Return the (x, y) coordinate for the center point of the cell that contains the specified text.  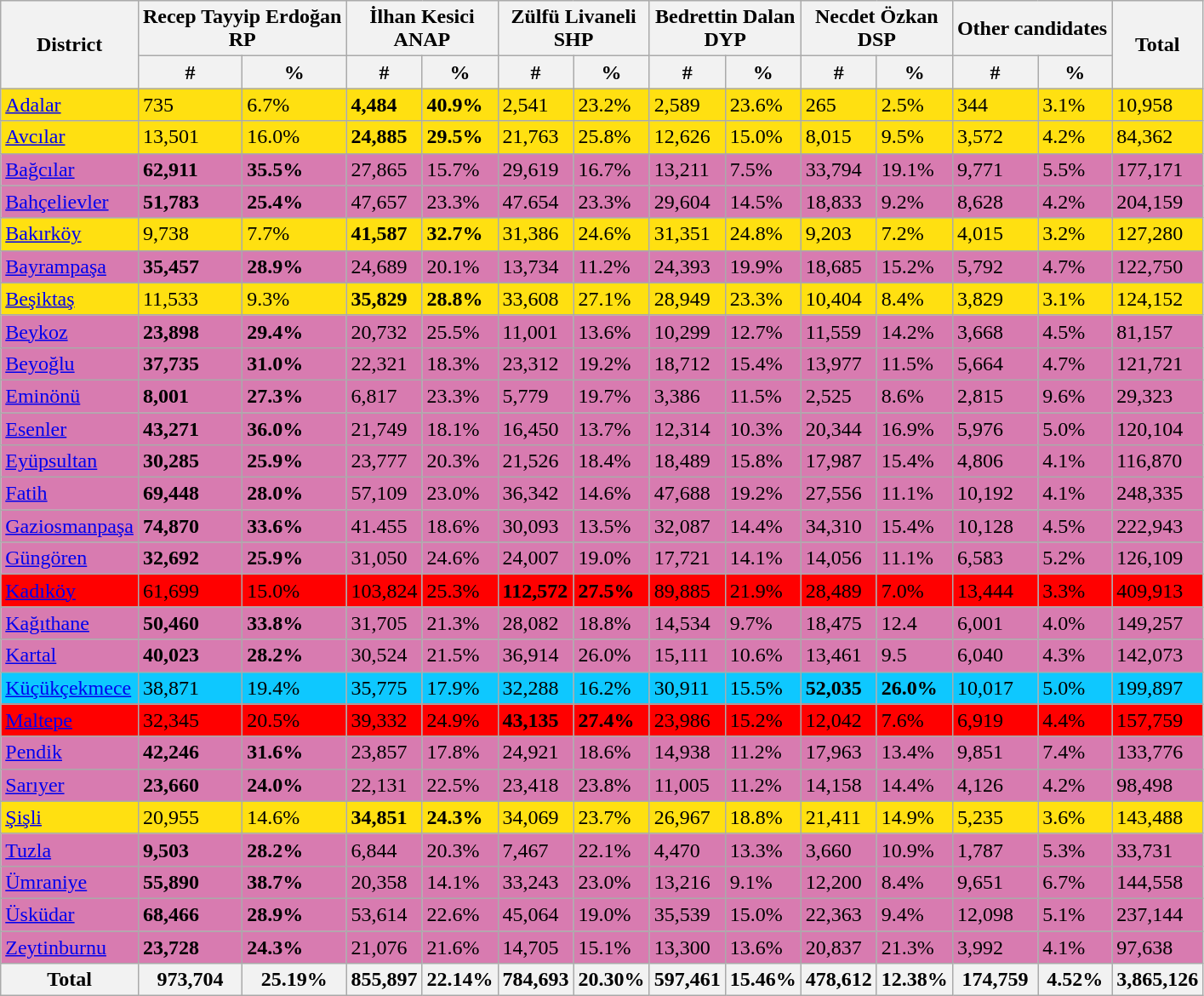
30,093 (536, 526)
10.3% (762, 428)
10,192 (995, 494)
84,362 (1157, 137)
20.30% (611, 980)
47,688 (688, 494)
30,524 (385, 655)
10.9% (914, 850)
9.2% (914, 202)
116,870 (1157, 461)
18,685 (839, 266)
9,503 (190, 850)
24,885 (385, 137)
13.5% (611, 526)
28.0% (294, 494)
40,023 (190, 655)
21,763 (536, 137)
597,461 (688, 980)
13.3% (762, 850)
16.0% (294, 137)
41.455 (385, 526)
13,734 (536, 266)
18.4% (611, 461)
7.7% (294, 234)
5.2% (1076, 558)
34,069 (536, 817)
47.654 (536, 202)
28,949 (688, 299)
478,612 (839, 980)
2,525 (839, 396)
15.1% (611, 947)
35.5% (294, 169)
22.14% (459, 980)
9,203 (839, 234)
13.7% (611, 428)
42,246 (190, 753)
13,211 (688, 169)
Eminönü (70, 396)
3.2% (1076, 234)
36,342 (536, 494)
15.46% (762, 980)
40.9% (459, 105)
19.7% (611, 396)
31,050 (385, 558)
5.5% (1076, 169)
14,056 (839, 558)
11,559 (839, 331)
12,098 (995, 914)
24.9% (459, 720)
9.1% (762, 882)
Beykoz (70, 331)
35,829 (385, 299)
3,668 (995, 331)
25.5% (459, 331)
5,664 (995, 363)
103,824 (385, 591)
3.3% (1076, 591)
98,498 (1157, 785)
784,693 (536, 980)
11,005 (688, 785)
9.3% (294, 299)
9,651 (995, 882)
16.7% (611, 169)
Fatih (70, 494)
4,126 (995, 785)
41,587 (385, 234)
27.3% (294, 396)
344 (995, 105)
22.6% (459, 914)
Bayrampaşa (70, 266)
9.5 (914, 655)
14,534 (688, 623)
8,001 (190, 396)
4.52% (1076, 980)
112,572 (536, 591)
Kadıköy (70, 591)
33,243 (536, 882)
12,200 (839, 882)
27.5% (611, 591)
7.4% (1076, 753)
Recep Tayyip ErdoğanRP (242, 29)
17,963 (839, 753)
20,344 (839, 428)
29,619 (536, 169)
16.9% (914, 428)
23,898 (190, 331)
3,386 (688, 396)
50,460 (190, 623)
Üsküdar (70, 914)
51,783 (190, 202)
12,042 (839, 720)
29.4% (294, 331)
3.6% (1076, 817)
18,475 (839, 623)
5.3% (1076, 850)
13,444 (995, 591)
Gaziosmanpaşa (70, 526)
22,363 (839, 914)
23,986 (688, 720)
Kağıthane (70, 623)
855,897 (385, 980)
31,705 (385, 623)
23,857 (385, 753)
142,073 (1157, 655)
6,001 (995, 623)
İlhan KesiciANAP (422, 29)
33,794 (839, 169)
14,938 (688, 753)
35,539 (688, 914)
4,470 (688, 850)
21.5% (459, 655)
Adalar (70, 105)
62,911 (190, 169)
9.7% (762, 623)
22.5% (459, 785)
27,556 (839, 494)
127,280 (1157, 234)
24,921 (536, 753)
6,844 (385, 850)
68,466 (190, 914)
10,128 (995, 526)
97,638 (1157, 947)
7.5% (762, 169)
3,865,126 (1157, 980)
17.8% (459, 753)
18,489 (688, 461)
Güngören (70, 558)
6,817 (385, 396)
18,712 (688, 363)
16,450 (536, 428)
3,572 (995, 137)
248,335 (1157, 494)
35,457 (190, 266)
265 (839, 105)
7.0% (914, 591)
52,035 (839, 688)
28,489 (839, 591)
74,870 (190, 526)
Other candidates (1031, 29)
24,393 (688, 266)
5,779 (536, 396)
Kartal (70, 655)
13,461 (839, 655)
31,386 (536, 234)
7,467 (536, 850)
9,738 (190, 234)
14.5% (762, 202)
13,977 (839, 363)
9.6% (1076, 396)
8.6% (914, 396)
2.5% (914, 105)
36.0% (294, 428)
23,728 (190, 947)
43,271 (190, 428)
13,216 (688, 882)
2,589 (688, 105)
Maltepe (70, 720)
20,732 (385, 331)
21,411 (839, 817)
27.1% (611, 299)
33.6% (294, 526)
11,001 (536, 331)
20,955 (190, 817)
57,109 (385, 494)
222,943 (1157, 526)
5,976 (995, 428)
21.6% (459, 947)
133,776 (1157, 753)
22,131 (385, 785)
34,851 (385, 817)
199,897 (1157, 688)
32,288 (536, 688)
38.7% (294, 882)
4,015 (995, 234)
Bedrettin DalanDYP (725, 29)
4,484 (385, 105)
31.0% (294, 363)
120,104 (1157, 428)
36,914 (536, 655)
973,704 (190, 980)
28,082 (536, 623)
Tuzla (70, 850)
34,310 (839, 526)
21,749 (385, 428)
23,660 (190, 785)
89,885 (688, 591)
Zülfü LivaneliSHP (573, 29)
11,533 (190, 299)
28.8% (459, 299)
3,992 (995, 947)
Beyoğlu (70, 363)
81,157 (1157, 331)
Bahçelievler (70, 202)
5,792 (995, 266)
Şişli (70, 817)
17,721 (688, 558)
31,351 (688, 234)
8,015 (839, 137)
12,314 (688, 428)
61,699 (190, 591)
4.3% (1076, 655)
24,689 (385, 266)
69,448 (190, 494)
Eyüpsultan (70, 461)
47,657 (385, 202)
22,321 (385, 363)
26,967 (688, 817)
12.38% (914, 980)
21,076 (385, 947)
23,418 (536, 785)
15.8% (762, 461)
1,787 (995, 850)
15.7% (459, 169)
9,771 (995, 169)
27,865 (385, 169)
25.8% (611, 137)
19.4% (294, 688)
Zeytinburnu (70, 947)
21.9% (762, 591)
20.1% (459, 266)
13,501 (190, 137)
2,815 (995, 396)
18.3% (459, 363)
32,345 (190, 720)
7.2% (914, 234)
20,358 (385, 882)
Sarıyer (70, 785)
14.9% (914, 817)
Ümraniye (70, 882)
45,064 (536, 914)
14,705 (536, 947)
37,735 (190, 363)
24.0% (294, 785)
17,987 (839, 461)
13,300 (688, 947)
237,144 (1157, 914)
33,731 (1157, 850)
25.4% (294, 202)
33.8% (294, 623)
Küçükçekmece (70, 688)
19.1% (914, 169)
29.5% (459, 137)
409,913 (1157, 591)
9.5% (914, 137)
3,829 (995, 299)
177,171 (1157, 169)
7.6% (914, 720)
10.6% (762, 655)
12,626 (688, 137)
43,135 (536, 720)
149,257 (1157, 623)
4.4% (1076, 720)
23.6% (762, 105)
204,159 (1157, 202)
735 (190, 105)
10,404 (839, 299)
6,919 (995, 720)
143,488 (1157, 817)
23.7% (611, 817)
15,111 (688, 655)
126,109 (1157, 558)
39,332 (385, 720)
18.1% (459, 428)
32,692 (190, 558)
23,777 (385, 461)
13.4% (914, 753)
19.9% (762, 266)
23.8% (611, 785)
12.7% (762, 331)
25.3% (459, 591)
Bakırköy (70, 234)
2,541 (536, 105)
30,911 (688, 688)
124,152 (1157, 299)
3,660 (839, 850)
27.4% (611, 720)
16.2% (611, 688)
29,604 (688, 202)
55,890 (190, 882)
29,323 (1157, 396)
10,958 (1157, 105)
6,583 (995, 558)
23.2% (611, 105)
53,614 (385, 914)
35,775 (385, 688)
23,312 (536, 363)
5.1% (1076, 914)
6,040 (995, 655)
38,871 (190, 688)
14,158 (839, 785)
31.6% (294, 753)
Necdet ÖzkanDSP (876, 29)
8,628 (995, 202)
Avcılar (70, 137)
Pendik (70, 753)
17.9% (459, 688)
144,558 (1157, 882)
9,851 (995, 753)
32.7% (459, 234)
Esenler (70, 428)
9.4% (914, 914)
15.5% (762, 688)
20.5% (294, 720)
174,759 (995, 980)
24.8% (762, 234)
District (70, 44)
10,017 (995, 688)
18,833 (839, 202)
21,526 (536, 461)
20,837 (839, 947)
30,285 (190, 461)
22.1% (611, 850)
Beşiktaş (70, 299)
Bağcılar (70, 169)
5,235 (995, 817)
24,007 (536, 558)
10,299 (688, 331)
12.4 (914, 623)
4,806 (995, 461)
122,750 (1157, 266)
121,721 (1157, 363)
32,087 (688, 526)
33,608 (536, 299)
157,759 (1157, 720)
25.19% (294, 980)
4.0% (1076, 623)
14.2% (914, 331)
